Search for the cell housing the specified text and yield its (x, y) center coordinate. 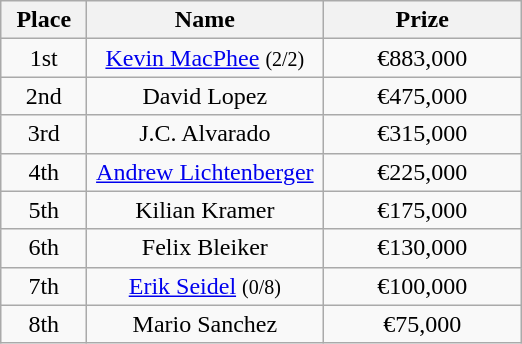
Kevin MacPhee (2/2) (205, 58)
Prize (422, 20)
€75,000 (422, 324)
6th (44, 248)
7th (44, 286)
8th (44, 324)
€315,000 (422, 134)
Place (44, 20)
David Lopez (205, 96)
€100,000 (422, 286)
Name (205, 20)
€225,000 (422, 172)
Andrew Lichtenberger (205, 172)
J.C. Alvarado (205, 134)
Kilian Kramer (205, 210)
Erik Seidel (0/8) (205, 286)
Mario Sanchez (205, 324)
5th (44, 210)
€883,000 (422, 58)
€130,000 (422, 248)
4th (44, 172)
€175,000 (422, 210)
€475,000 (422, 96)
3rd (44, 134)
1st (44, 58)
2nd (44, 96)
Felix Bleiker (205, 248)
